Detect which cell encompasses the target text, then output its [X, Y] center coordinate. 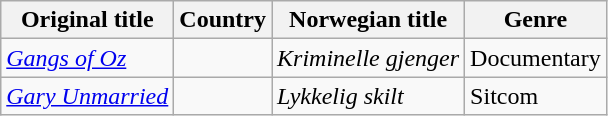
Sitcom [536, 96]
Gary Unmarried [88, 96]
Original title [88, 20]
Genre [536, 20]
Norwegian title [368, 20]
Country [223, 20]
Kriminelle gjenger [368, 58]
Gangs of Oz [88, 58]
Lykkelig skilt [368, 96]
Documentary [536, 58]
